Identify which cell holds the provided text, then report its [X, Y] central coordinate. 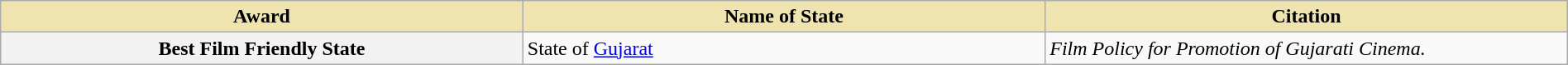
Award [262, 17]
Citation [1307, 17]
Film Policy for Promotion of Gujarati Cinema. [1307, 48]
State of Gujarat [784, 48]
Best Film Friendly State [262, 48]
Name of State [784, 17]
